Return [x, y] of the center of cell containing provided text 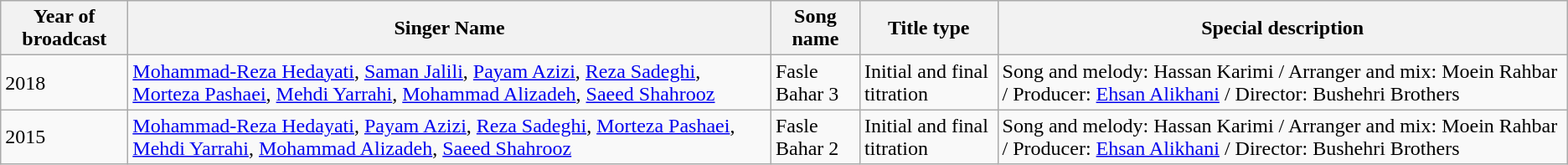
Song name [815, 28]
2015 [64, 137]
Mohammad-Reza Hedayati, Payam Azizi, Reza Sadeghi, Morteza Pashaei, Mehdi Yarrahi, Mohammad Alizadeh, Saeed Shahrooz [450, 137]
Mohammad-Reza Hedayati, Saman Jalili, Payam Azizi, Reza Sadeghi, Morteza Pashaei, Mehdi Yarrahi, Mohammad Alizadeh, Saeed Shahrooz [450, 82]
Fasle Bahar 2 [815, 137]
Year of broadcast [64, 28]
Special description [1282, 28]
Title type [928, 28]
Singer Name [450, 28]
Fasle Bahar 3 [815, 82]
2018 [64, 82]
